Capture the cell that displays the provided text and extract its (X, Y) central coordinate. 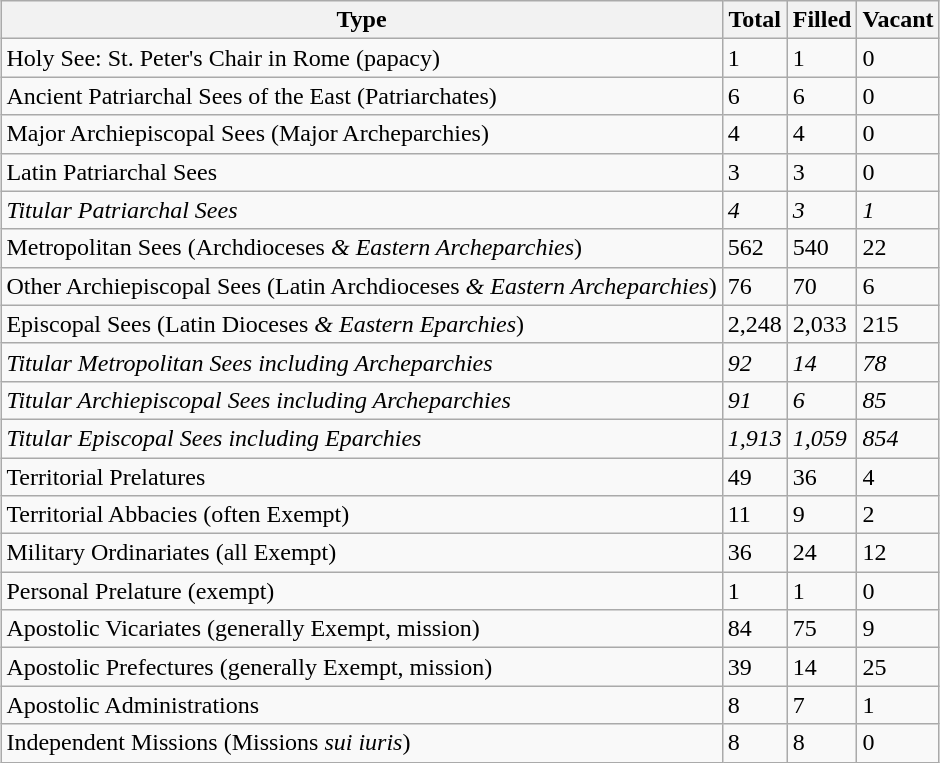
70 (822, 286)
25 (898, 667)
Titular Metropolitan Sees including Archeparchies (362, 362)
24 (822, 553)
22 (898, 248)
78 (898, 362)
2 (898, 515)
Episcopal Sees (Latin Dioceses & Eastern Eparchies) (362, 324)
2,248 (754, 324)
Titular Archiepiscopal Sees including Archeparchies (362, 400)
215 (898, 324)
540 (822, 248)
Major Archiepiscopal Sees (Major Archeparchies) (362, 134)
Personal Prelature (exempt) (362, 591)
Filled (822, 20)
Other Archiepiscopal Sees (Latin Archdioceses & Eastern Archeparchies) (362, 286)
Total (754, 20)
Apostolic Prefectures (generally Exempt, mission) (362, 667)
7 (822, 705)
Vacant (898, 20)
Latin Patriarchal Sees (362, 172)
854 (898, 438)
91 (754, 400)
Apostolic Administrations (362, 705)
75 (822, 629)
Independent Missions (Missions sui iuris) (362, 743)
1,913 (754, 438)
2,033 (822, 324)
Ancient Patriarchal Sees of the East (Patriarchates) (362, 96)
Metropolitan Sees (Archdioceses & Eastern Archeparchies) (362, 248)
92 (754, 362)
11 (754, 515)
Apostolic Vicariates (generally Exempt, mission) (362, 629)
Territorial Prelatures (362, 477)
Military Ordinariates (all Exempt) (362, 553)
Type (362, 20)
Territorial Abbacies (often Exempt) (362, 515)
Holy See: St. Peter's Chair in Rome (papacy) (362, 58)
84 (754, 629)
39 (754, 667)
12 (898, 553)
Titular Episcopal Sees including Eparchies (362, 438)
85 (898, 400)
Titular Patriarchal Sees (362, 210)
1,059 (822, 438)
49 (754, 477)
562 (754, 248)
76 (754, 286)
